Return (X, Y) of the center of cell containing provided text 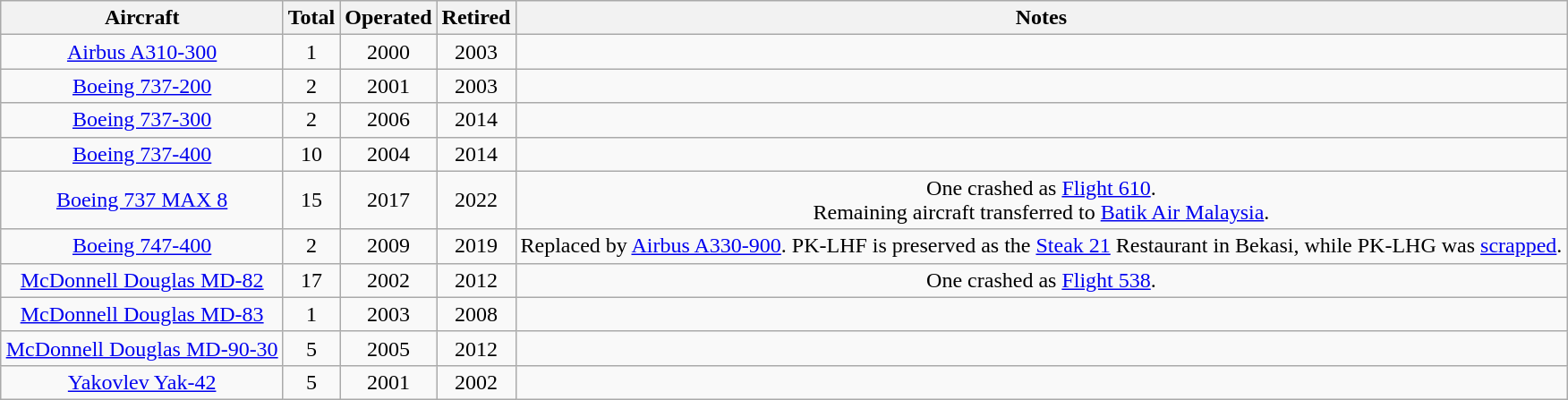
McDonnell Douglas MD-82 (141, 280)
Boeing 737-400 (141, 154)
2009 (388, 246)
McDonnell Douglas MD-90-30 (141, 348)
Boeing 737 MAX 8 (141, 200)
Aircraft (141, 18)
2005 (388, 348)
2019 (476, 246)
2004 (388, 154)
Total (311, 18)
Boeing 737-300 (141, 120)
Boeing 737-200 (141, 86)
15 (311, 200)
10 (311, 154)
2008 (476, 314)
One crashed as Flight 538. (1042, 280)
Operated (388, 18)
Boeing 747-400 (141, 246)
2022 (476, 200)
Retired (476, 18)
2000 (388, 52)
2006 (388, 120)
One crashed as Flight 610. Remaining aircraft transferred to Batik Air Malaysia. (1042, 200)
Airbus A310-300 (141, 52)
17 (311, 280)
2017 (388, 200)
Notes (1042, 18)
Replaced by Airbus A330-900. PK-LHF is preserved as the Steak 21 Restaurant in Bekasi, while PK-LHG was scrapped. (1042, 246)
McDonnell Douglas MD-83 (141, 314)
Yakovlev Yak-42 (141, 382)
